Scan for the cell matching the given text and deliver its (X, Y) coordinate at center. 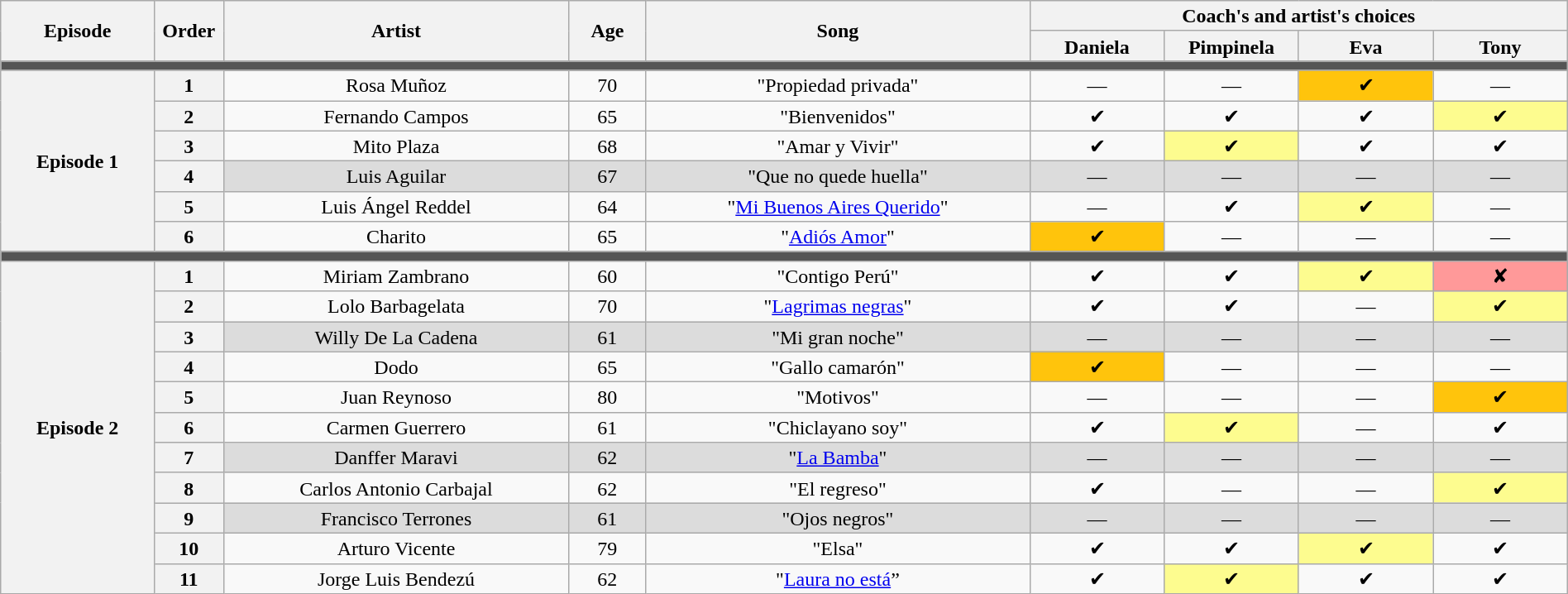
67 (607, 177)
Dodo (396, 367)
Miriam Zambrano (396, 276)
"Ojos negros" (838, 518)
9 (189, 518)
"Elsa" (838, 548)
68 (607, 146)
Episode (78, 31)
Fernando Campos (396, 116)
"Mi gran noche" (838, 336)
"Laura no está” (838, 579)
Order (189, 31)
"Amar y Vivir" (838, 146)
"Que no quede huella" (838, 177)
"Bienvenidos" (838, 116)
Juan Reynoso (396, 397)
80 (607, 397)
7 (189, 458)
Luis Aguilar (396, 177)
11 (189, 579)
"Gallo camarón" (838, 367)
"El regreso" (838, 488)
8 (189, 488)
✘ (1500, 276)
Luis Ángel Reddel (396, 207)
Jorge Luis Bendezú (396, 579)
Charito (396, 237)
Pimpinela (1232, 46)
Song (838, 31)
Francisco Terrones (396, 518)
"La Bamba" (838, 458)
"Propiedad privada" (838, 86)
10 (189, 548)
"Mi Buenos Aires Querido" (838, 207)
"Chiclayano soy" (838, 427)
"Adiós Amor" (838, 237)
Arturo Vicente (396, 548)
Episode 1 (78, 160)
Episode 2 (78, 427)
Carlos Antonio Carbajal (396, 488)
"Contigo Perú" (838, 276)
Coach's and artist's choices (1298, 17)
"Motivos" (838, 397)
Tony (1500, 46)
Danffer Maravi (396, 458)
Rosa Muñoz (396, 86)
64 (607, 207)
Carmen Guerrero (396, 427)
Artist (396, 31)
Age (607, 31)
Eva (1366, 46)
"Lagrimas negras" (838, 306)
Mito Plaza (396, 146)
Lolo Barbagelata (396, 306)
Willy De La Cadena (396, 336)
Daniela (1097, 46)
79 (607, 548)
60 (607, 276)
